Output the (x, y) coordinate of the center of the cell containing the given text.  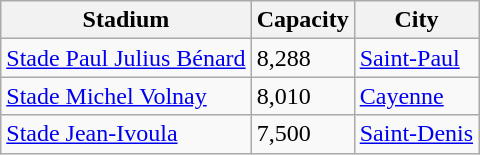
Stade Michel Volnay (126, 96)
Stade Jean-Ivoula (126, 134)
Capacity (302, 20)
Saint-Paul (416, 58)
Saint-Denis (416, 134)
Stade Paul Julius Bénard (126, 58)
8,010 (302, 96)
Cayenne (416, 96)
Stadium (126, 20)
7,500 (302, 134)
City (416, 20)
8,288 (302, 58)
